Scan for the cell matching the given text and deliver its (x, y) coordinate at center. 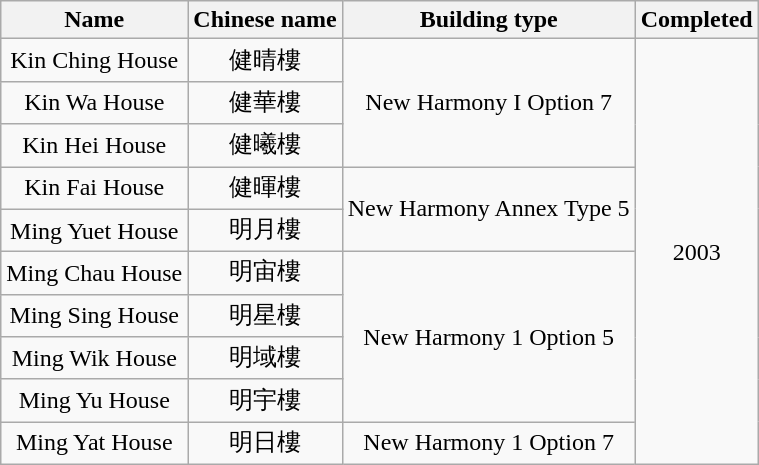
Chinese name (265, 20)
Name (94, 20)
健曦樓 (265, 146)
Ming Sing House (94, 316)
New Harmony Annex Type 5 (488, 208)
New Harmony 1 Option 7 (488, 444)
明日樓 (265, 444)
Ming Wik House (94, 358)
明域樓 (265, 358)
明月樓 (265, 230)
明宙樓 (265, 274)
Completed (696, 20)
健華樓 (265, 102)
Kin Fai House (94, 188)
健晴樓 (265, 60)
明宇樓 (265, 400)
Ming Yu House (94, 400)
2003 (696, 252)
Ming Chau House (94, 274)
Building type (488, 20)
Kin Ching House (94, 60)
Kin Wa House (94, 102)
Kin Hei House (94, 146)
Ming Yat House (94, 444)
New Harmony I Option 7 (488, 103)
明星樓 (265, 316)
Ming Yuet House (94, 230)
健暉樓 (265, 188)
New Harmony 1 Option 5 (488, 337)
